Find where the given text appears and provide that cell's center as (x, y) coordinate. 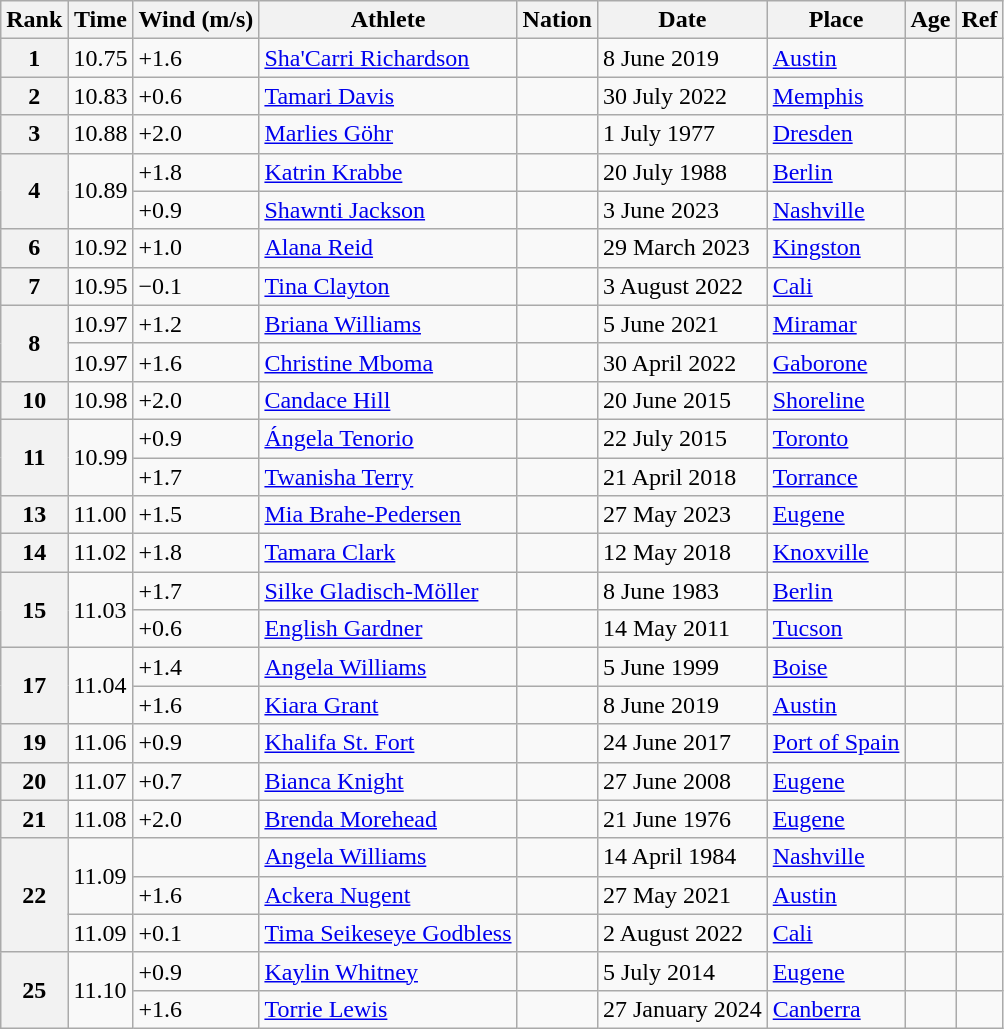
Silke Gladisch-Möller (388, 591)
Khalifa St. Fort (388, 743)
Rank (34, 20)
21 June 1976 (682, 819)
Tucson (836, 629)
8 June 1983 (682, 591)
Shawnti Jackson (388, 210)
30 April 2022 (682, 362)
Port of Spain (836, 743)
Date (682, 20)
Tamara Clark (388, 553)
11.04 (100, 686)
3 (34, 134)
29 March 2023 (682, 248)
Tamari Davis (388, 96)
Bianca Knight (388, 781)
Torrance (836, 477)
Kingston (836, 248)
22 July 2015 (682, 438)
Athlete (388, 20)
11 (34, 457)
27 June 2008 (682, 781)
English Gardner (388, 629)
Dresden (836, 134)
27 May 2021 (682, 895)
Knoxville (836, 553)
25 (34, 990)
Miramar (836, 324)
8 (34, 343)
Sha'Carri Richardson (388, 58)
24 June 2017 (682, 743)
10.99 (100, 457)
Tima Seikeseye Godbless (388, 933)
11.06 (100, 743)
Torrie Lewis (388, 1009)
Age (930, 20)
13 (34, 515)
11.00 (100, 515)
+0.7 (196, 781)
14 April 1984 (682, 857)
1 (34, 58)
Ángela Tenorio (388, 438)
11.02 (100, 553)
2 August 2022 (682, 933)
10 (34, 400)
Toronto (836, 438)
3 August 2022 (682, 286)
19 (34, 743)
10.83 (100, 96)
11.07 (100, 781)
10.95 (100, 286)
Place (836, 20)
Boise (836, 667)
Shoreline (836, 400)
Ackera Nugent (388, 895)
5 July 2014 (682, 971)
21 April 2018 (682, 477)
4 (34, 191)
Wind (m/s) (196, 20)
10.98 (100, 400)
Marlies Göhr (388, 134)
Canberra (836, 1009)
+0.1 (196, 933)
5 June 1999 (682, 667)
2 (34, 96)
10.75 (100, 58)
Kaylin Whitney (388, 971)
27 May 2023 (682, 515)
10.88 (100, 134)
10.92 (100, 248)
22 (34, 895)
+1.5 (196, 515)
3 June 2023 (682, 210)
Brenda Morehead (388, 819)
11.03 (100, 610)
12 May 2018 (682, 553)
Nation (557, 20)
15 (34, 610)
Time (100, 20)
Mia Brahe-Pedersen (388, 515)
Gaborone (836, 362)
Memphis (836, 96)
20 (34, 781)
14 May 2011 (682, 629)
Christine Mboma (388, 362)
11.10 (100, 990)
11.08 (100, 819)
−0.1 (196, 286)
Ref (980, 20)
5 June 2021 (682, 324)
Briana Williams (388, 324)
Alana Reid (388, 248)
20 June 2015 (682, 400)
10.89 (100, 191)
1 July 1977 (682, 134)
Kiara Grant (388, 705)
Twanisha Terry (388, 477)
30 July 2022 (682, 96)
+1.4 (196, 667)
6 (34, 248)
Katrin Krabbe (388, 172)
21 (34, 819)
27 January 2024 (682, 1009)
14 (34, 553)
7 (34, 286)
+1.0 (196, 248)
Candace Hill (388, 400)
17 (34, 686)
+1.2 (196, 324)
Tina Clayton (388, 286)
20 July 1988 (682, 172)
